Scan for the cell matching the given text and deliver its (x, y) coordinate at center. 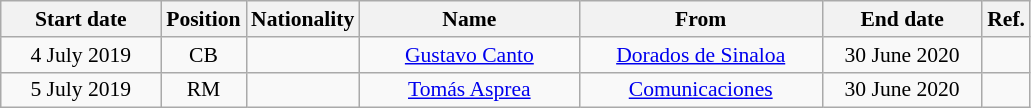
5 July 2019 (81, 90)
Ref. (1006, 19)
From (700, 19)
Dorados de Sinaloa (700, 55)
CB (204, 55)
RM (204, 90)
Nationality (302, 19)
Start date (81, 19)
Position (204, 19)
4 July 2019 (81, 55)
End date (902, 19)
Name (469, 19)
Tomás Asprea (469, 90)
Comunicaciones (700, 90)
Gustavo Canto (469, 55)
